Search for the cell housing the specified text and yield its [x, y] center coordinate. 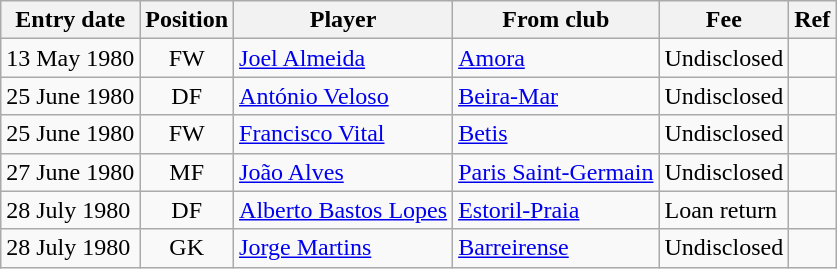
Francisco Vital [344, 134]
MF [187, 172]
Beira-Mar [556, 96]
Amora [556, 58]
Loan return [724, 210]
Joel Almeida [344, 58]
Entry date [70, 20]
13 May 1980 [70, 58]
Alberto Bastos Lopes [344, 210]
Paris Saint-Germain [556, 172]
Fee [724, 20]
Jorge Martins [344, 248]
Estoril-Praia [556, 210]
João Alves [344, 172]
António Veloso [344, 96]
Betis [556, 134]
Position [187, 20]
27 June 1980 [70, 172]
Barreirense [556, 248]
Player [344, 20]
Ref [812, 20]
From club [556, 20]
GK [187, 248]
